Find where the given text appears and provide that cell's center as (X, Y) coordinate. 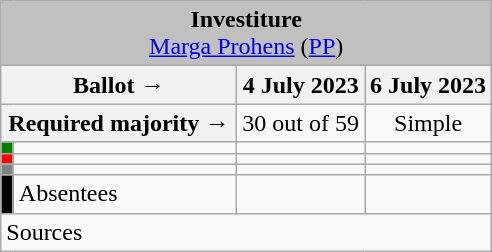
30 out of 59 (301, 123)
Required majority → (119, 123)
Simple (428, 123)
4 July 2023 (301, 85)
6 July 2023 (428, 85)
Sources (246, 232)
Absentees (125, 194)
Ballot → (119, 85)
InvestitureMarga Prohens (PP) (246, 34)
